Identify which cell holds the provided text, then report its [X, Y] central coordinate. 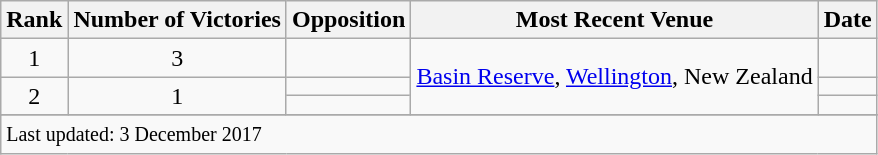
3 [178, 58]
Last updated: 3 December 2017 [439, 134]
Opposition [348, 20]
Rank [34, 20]
Date [848, 20]
2 [34, 96]
Number of Victories [178, 20]
Most Recent Venue [614, 20]
Basin Reserve, Wellington, New Zealand [614, 77]
